Return [X, Y] of the center of cell containing provided text 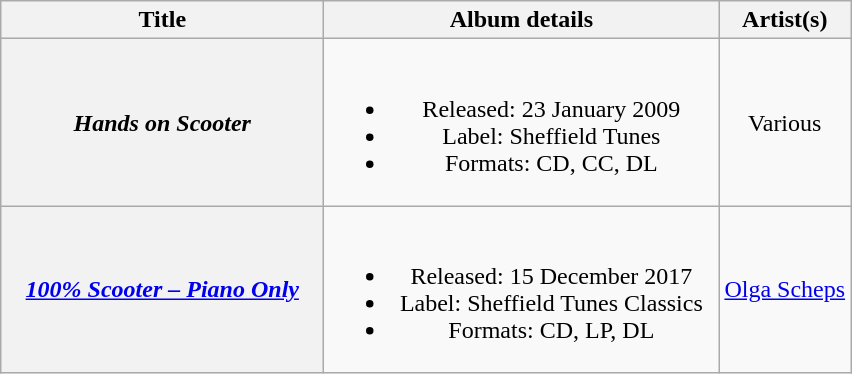
Various [785, 122]
Released: 23 January 2009Label: Sheffield TunesFormats: CD, CC, DL [522, 122]
Artist(s) [785, 20]
100% Scooter – Piano Only [162, 290]
Olga Scheps [785, 290]
Title [162, 20]
Released: 15 December 2017Label: Sheffield Tunes ClassicsFormats: CD, LP, DL [522, 290]
Album details [522, 20]
Hands on Scooter [162, 122]
